Search for the cell housing the specified text and yield its (x, y) center coordinate. 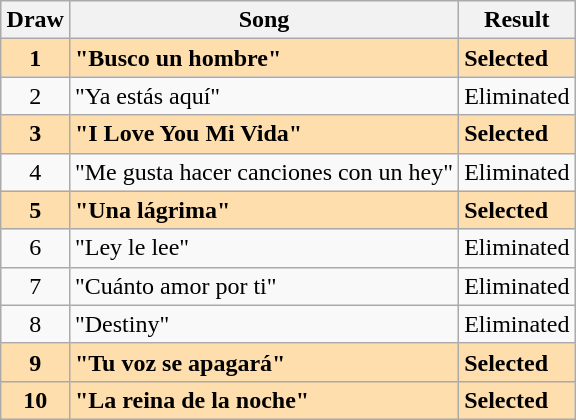
"Destiny" (264, 324)
Song (264, 20)
"La reina de la noche" (264, 400)
7 (35, 286)
9 (35, 362)
Result (517, 20)
4 (35, 172)
"I Love You Mi Vida" (264, 134)
"Ya estás aquí" (264, 96)
10 (35, 400)
1 (35, 58)
6 (35, 248)
"Busco un hombre" (264, 58)
2 (35, 96)
"Una lágrima" (264, 210)
"Tu voz se apagará" (264, 362)
5 (35, 210)
"Cuánto amor por ti" (264, 286)
8 (35, 324)
"Me gusta hacer canciones con un hey" (264, 172)
Draw (35, 20)
"Ley le lee" (264, 248)
3 (35, 134)
